Find where the given text appears and provide that cell's center as (x, y) coordinate. 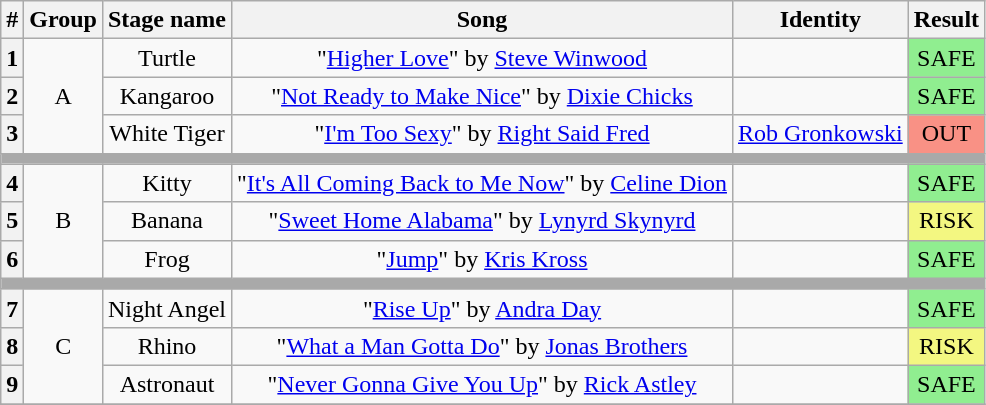
Turtle (166, 58)
Astronaut (166, 384)
5 (12, 221)
"Never Gonna Give You Up" by Rick Astley (482, 384)
7 (12, 308)
8 (12, 346)
Rob Gronkowski (820, 134)
"Higher Love" by Steve Winwood (482, 58)
A (64, 96)
"I'm Too Sexy" by Right Said Fred (482, 134)
Kitty (166, 183)
"Jump" by Kris Kross (482, 259)
Rhino (166, 346)
Kangaroo (166, 96)
Stage name (166, 20)
"Not Ready to Make Nice" by Dixie Chicks (482, 96)
Song (482, 20)
OUT (946, 134)
Night Angel (166, 308)
Frog (166, 259)
Identity (820, 20)
3 (12, 134)
B (64, 221)
"Sweet Home Alabama" by Lynyrd Skynyrd (482, 221)
9 (12, 384)
White Tiger (166, 134)
C (64, 346)
# (12, 20)
2 (12, 96)
"It's All Coming Back to Me Now" by Celine Dion (482, 183)
1 (12, 58)
Result (946, 20)
6 (12, 259)
"Rise Up" by Andra Day (482, 308)
"What a Man Gotta Do" by Jonas Brothers (482, 346)
4 (12, 183)
Group (64, 20)
Banana (166, 221)
